Locate the cell with the specified text and output its (X, Y) center coordinate. 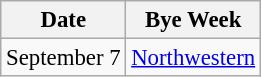
Northwestern (194, 58)
September 7 (64, 58)
Date (64, 20)
Bye Week (194, 20)
